From the cell containing the given text, extract its center point as [X, Y] coordinate. 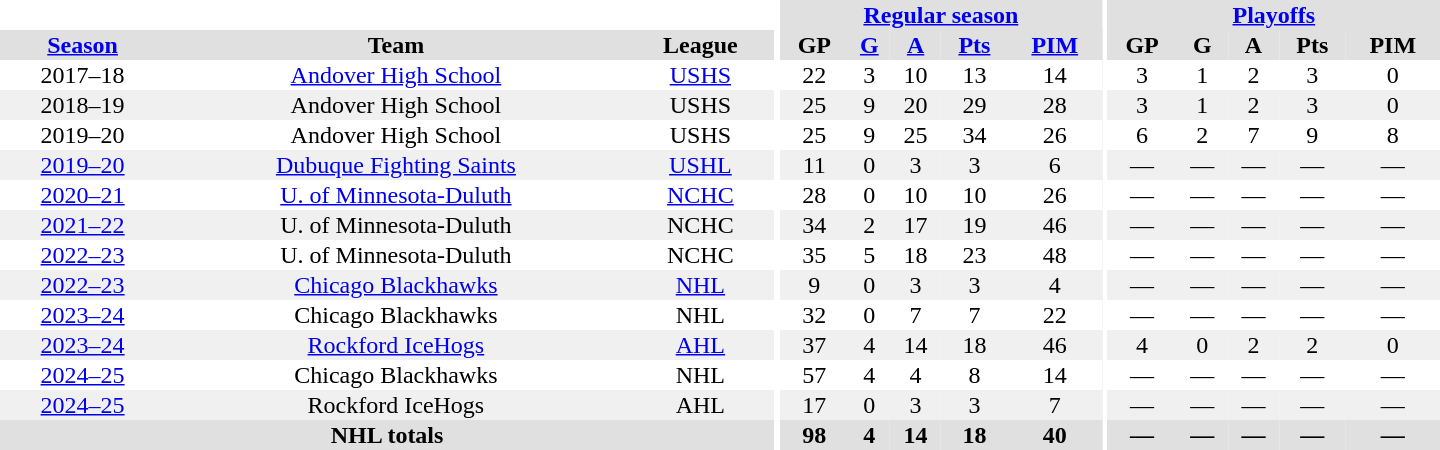
29 [974, 105]
19 [974, 225]
40 [1055, 435]
37 [814, 345]
Regular season [941, 15]
NHL totals [387, 435]
2017–18 [82, 75]
57 [814, 375]
20 [916, 105]
35 [814, 255]
32 [814, 315]
Season [82, 45]
2020–21 [82, 195]
5 [870, 255]
48 [1055, 255]
23 [974, 255]
11 [814, 165]
Dubuque Fighting Saints [396, 165]
2018–19 [82, 105]
2021–22 [82, 225]
13 [974, 75]
League [700, 45]
Playoffs [1274, 15]
Team [396, 45]
98 [814, 435]
USHL [700, 165]
